Capture the cell that displays the provided text and extract its (x, y) central coordinate. 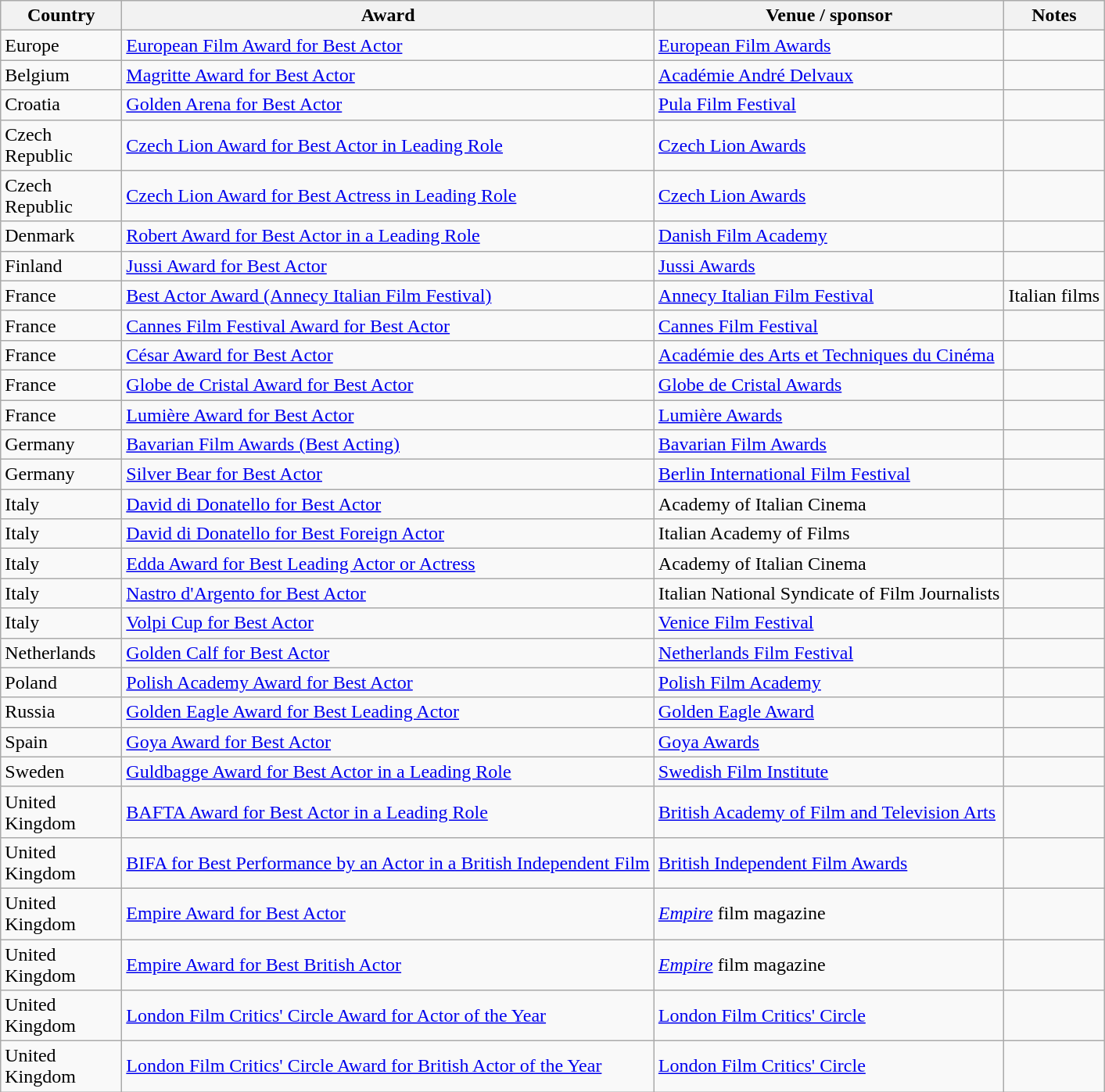
Silver Bear for Best Actor (388, 474)
Polish Academy Award for Best Actor (388, 682)
Netherlands Film Festival (829, 653)
Golden Eagle Award (829, 712)
Belgium (61, 75)
Polish Film Academy (829, 682)
Sweden (61, 772)
Croatia (61, 105)
Annecy Italian Film Festival (829, 295)
Globe de Cristal Awards (829, 385)
Europe (61, 45)
Lumière Awards (829, 415)
Cannes Film Festival (829, 325)
Country (61, 16)
European Film Awards (829, 45)
Czech Lion Award for Best Actress in Leading Role (388, 195)
Empire Award for Best British Actor (388, 965)
Goya Awards (829, 742)
Danish Film Academy (829, 236)
David di Donatello for Best Actor (388, 504)
Jussi Awards (829, 266)
British Academy of Film and Television Arts (829, 811)
Robert Award for Best Actor in a Leading Role (388, 236)
Académie des Arts et Techniques du Cinéma (829, 355)
Cannes Film Festival Award for Best Actor (388, 325)
Spain (61, 742)
Guldbagge Award for Best Actor in a Leading Role (388, 772)
Golden Eagle Award for Best Leading Actor (388, 712)
BAFTA Award for Best Actor in a Leading Role (388, 811)
Italian films (1054, 295)
Edda Award for Best Leading Actor or Actress (388, 564)
Bavarian Film Awards (Best Acting) (388, 445)
European Film Award for Best Actor (388, 45)
Venue / sponsor (829, 16)
David di Donatello for Best Foreign Actor (388, 534)
British Independent Film Awards (829, 863)
Notes (1054, 16)
Award (388, 16)
Académie André Delvaux (829, 75)
Finland (61, 266)
Lumière Award for Best Actor (388, 415)
Netherlands (61, 653)
Venice Film Festival (829, 623)
BIFA for Best Performance by an Actor in a British Independent Film (388, 863)
Czech Lion Award for Best Actor in Leading Role (388, 145)
Poland (61, 682)
César Award for Best Actor (388, 355)
Magritte Award for Best Actor (388, 75)
Berlin International Film Festival (829, 474)
Empire Award for Best Actor (388, 913)
Volpi Cup for Best Actor (388, 623)
Golden Calf for Best Actor (388, 653)
Swedish Film Institute (829, 772)
London Film Critics' Circle Award for Actor of the Year (388, 1016)
Denmark (61, 236)
Italian National Syndicate of Film Journalists (829, 593)
Golden Arena for Best Actor (388, 105)
Globe de Cristal Award for Best Actor (388, 385)
Jussi Award for Best Actor (388, 266)
Goya Award for Best Actor (388, 742)
Russia (61, 712)
London Film Critics' Circle Award for British Actor of the Year (388, 1066)
Italian Academy of Films (829, 534)
Nastro d'Argento for Best Actor (388, 593)
Best Actor Award (Annecy Italian Film Festival) (388, 295)
Pula Film Festival (829, 105)
Bavarian Film Awards (829, 445)
